Locate the cell with the specified text and output its (X, Y) center coordinate. 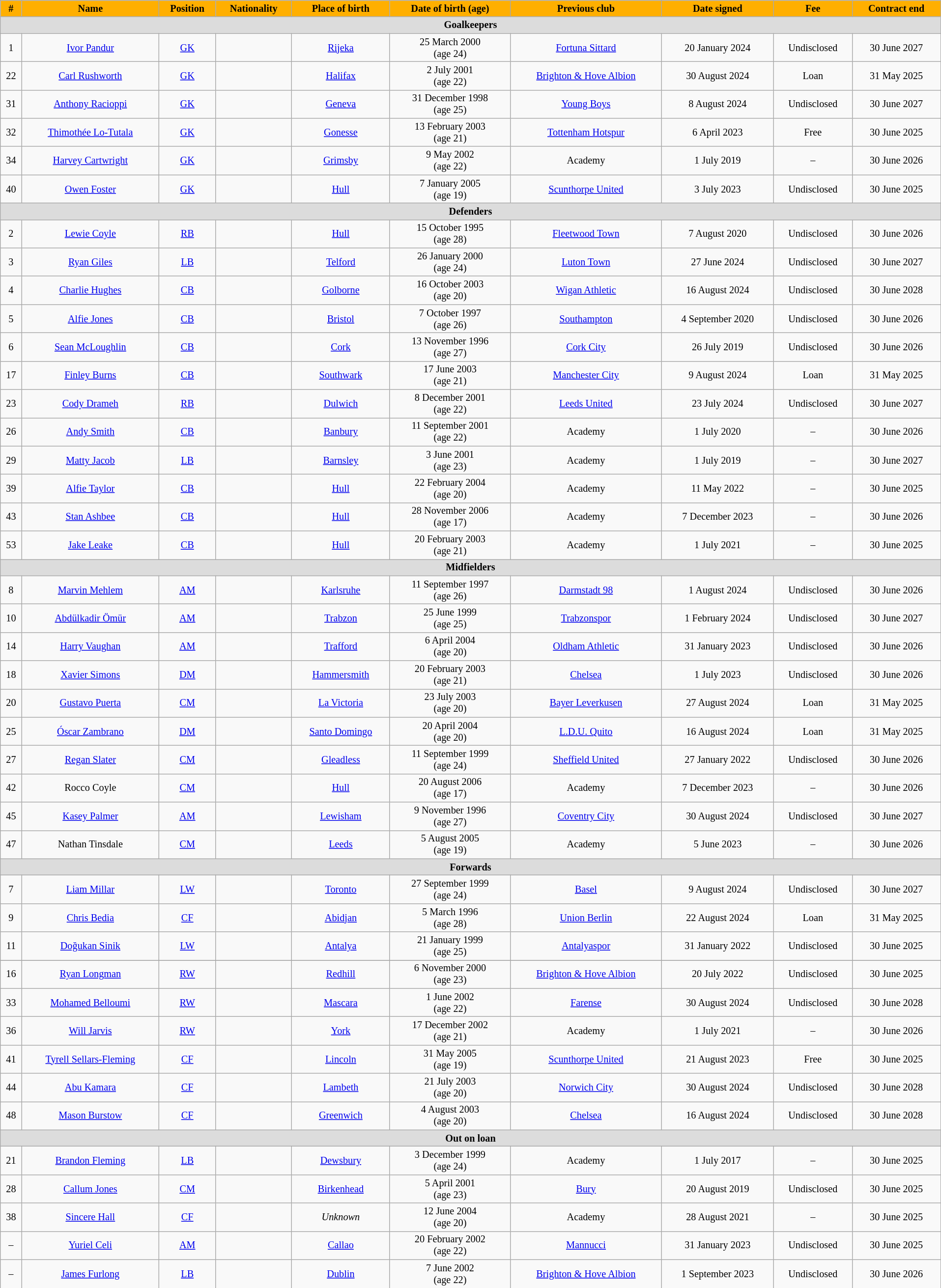
22 February 2004(age 20) (450, 488)
Forwards (471, 867)
Abu Kamara (90, 1088)
40 (11, 189)
4 (11, 290)
Darmstadt 98 (586, 590)
Chris Bedia (90, 918)
20 July 2022 (717, 974)
Nathan Tinsdale (90, 844)
Lincoln (341, 1059)
Rocco Coyle (90, 788)
Will Jarvis (90, 1031)
Mohamed Belloumi (90, 1003)
Telford (341, 262)
Gleadless (341, 759)
Coventry City (586, 816)
27 June 2024 (717, 262)
25 March 2000(age 24) (450, 47)
Oldham Athletic (586, 646)
31 (11, 104)
Rijeka (341, 47)
39 (11, 488)
Greenwich (341, 1116)
12 June 2004(age 20) (450, 1217)
Contract end (896, 8)
Toronto (341, 889)
1 July 2020 (717, 432)
Grimsby (341, 161)
10 (11, 618)
13 February 2003(age 21) (450, 132)
Callao (341, 1245)
Fortuna Sittard (586, 47)
Leeds United (586, 403)
16 (11, 974)
32 (11, 132)
Gustavo Puerta (90, 703)
9 November 1996(age 27) (450, 816)
5 (11, 319)
43 (11, 517)
Alfie Taylor (90, 488)
Basel (586, 889)
Óscar Zambrano (90, 731)
Anthony Racioppi (90, 104)
Bayer Leverkusen (586, 703)
Goalkeepers (471, 25)
Lewisham (341, 816)
Sincere Hall (90, 1217)
Unknown (341, 1217)
20 January 2024 (717, 47)
Sean McLoughlin (90, 347)
22 August 2024 (717, 918)
1 (11, 47)
Redhill (341, 974)
Cork City (586, 347)
26 (11, 432)
L.D.U. Quito (586, 731)
1 June 2002(age 22) (450, 1003)
Liam Millar (90, 889)
27 January 2022 (717, 759)
22 (11, 76)
Harry Vaughan (90, 646)
4 August 2003(age 20) (450, 1116)
Nationality (254, 8)
Dewsbury (341, 1160)
17 (11, 375)
Farense (586, 1003)
Wigan Athletic (586, 290)
8 August 2024 (717, 104)
Birkenhead (341, 1189)
20 August 2019 (717, 1189)
7 June 2002(age 22) (450, 1274)
Tottenham Hotspur (586, 132)
Karlsruhe (341, 590)
Charlie Hughes (90, 290)
20 (11, 703)
Union Berlin (586, 918)
21 (11, 1160)
17 December 2002(age 21) (450, 1031)
34 (11, 161)
Out on loan (471, 1138)
Barnsley (341, 460)
Antalya (341, 946)
25 (11, 731)
20 August 2006(age 17) (450, 788)
Carl Rushworth (90, 76)
Abidjan (341, 918)
Mason Burstow (90, 1116)
Xavier Simons (90, 674)
Date signed (717, 8)
3 December 1999(age 24) (450, 1160)
9 May 2002(age 22) (450, 161)
16 October 2003(age 20) (450, 290)
7 August 2020 (717, 234)
Fleetwood Town (586, 234)
Southampton (586, 319)
44 (11, 1088)
9 (11, 918)
45 (11, 816)
Doğukan Sinik (90, 946)
47 (11, 844)
5 August 2005(age 19) (450, 844)
Midfielders (471, 567)
14 (11, 646)
Place of birth (341, 8)
Trabzonspor (586, 618)
7 January 2005(age 19) (450, 189)
1 September 2023 (717, 1274)
29 (11, 460)
Ryan Longman (90, 974)
York (341, 1031)
25 June 1999(age 25) (450, 618)
Previous club (586, 8)
Fee (813, 8)
Antalyaspor (586, 946)
27 September 1999(age 24) (450, 889)
7 October 1997(age 26) (450, 319)
Callum Jones (90, 1189)
Position (188, 8)
Jake Leake (90, 545)
28 August 2021 (717, 1217)
La Victoria (341, 703)
36 (11, 1031)
Ivor Pandur (90, 47)
13 November 1996(age 27) (450, 347)
Tyrell Sellars-Fleming (90, 1059)
Brandon Fleming (90, 1160)
5 June 2023 (717, 844)
Santo Domingo (341, 731)
18 (11, 674)
Name (90, 8)
Finley Burns (90, 375)
1 August 2024 (717, 590)
Young Boys (586, 104)
41 (11, 1059)
Regan Slater (90, 759)
28 November 2006(age 17) (450, 517)
Southwark (341, 375)
Dulwich (341, 403)
17 June 2003(age 21) (450, 375)
1 July 2023 (717, 674)
Golborne (341, 290)
Manchester City (586, 375)
Cork (341, 347)
Cody Drameh (90, 403)
4 September 2020 (717, 319)
Banbury (341, 432)
Geneva (341, 104)
Matty Jacob (90, 460)
Alfie Jones (90, 319)
33 (11, 1003)
# (11, 8)
Date of birth (age) (450, 8)
27 August 2024 (717, 703)
Lambeth (341, 1088)
26 July 2019 (717, 347)
Stan Ashbee (90, 517)
21 January 1999(age 25) (450, 946)
20 April 2004(age 20) (450, 731)
2 (11, 234)
Marvin Mehlem (90, 590)
Thimothée Lo-Tutala (90, 132)
23 July 2003(age 20) (450, 703)
1 February 2024 (717, 618)
53 (11, 545)
6 (11, 347)
26 January 2000(age 24) (450, 262)
Trabzon (341, 618)
20 February 2002(age 22) (450, 1245)
Luton Town (586, 262)
Yuriel Celi (90, 1245)
Andy Smith (90, 432)
11 September 2001(age 22) (450, 432)
23 July 2024 (717, 403)
Norwich City (586, 1088)
3 (11, 262)
Dublin (341, 1274)
Harvey Cartwright (90, 161)
Mannucci (586, 1245)
Mascara (341, 1003)
Owen Foster (90, 189)
28 (11, 1189)
3 July 2023 (717, 189)
1 July 2017 (717, 1160)
8 December 2001(age 22) (450, 403)
15 October 1995(age 28) (450, 234)
21 July 2003(age 20) (450, 1088)
27 (11, 759)
Defenders (471, 211)
11 May 2022 (717, 488)
8 (11, 590)
Gonesse (341, 132)
31 May 2005(age 19) (450, 1059)
Bristol (341, 319)
48 (11, 1116)
Sheffield United (586, 759)
11 September 1997(age 26) (450, 590)
Kasey Palmer (90, 816)
21 August 2023 (717, 1059)
11 September 1999(age 24) (450, 759)
31 January 2022 (717, 946)
7 (11, 889)
3 June 2001(age 23) (450, 460)
6 April 2023 (717, 132)
Lewie Coyle (90, 234)
6 November 2000(age 23) (450, 974)
2 July 2001(age 22) (450, 76)
42 (11, 788)
James Furlong (90, 1274)
Ryan Giles (90, 262)
Leeds (341, 844)
38 (11, 1217)
23 (11, 403)
5 April 2001(age 23) (450, 1189)
Abdülkadir Ömür (90, 618)
Bury (586, 1189)
5 March 1996(age 28) (450, 918)
Hammersmith (341, 674)
31 December 1998(age 25) (450, 104)
Halifax (341, 76)
6 April 2004(age 20) (450, 646)
11 (11, 946)
Trafford (341, 646)
